Find where the given text appears and provide that cell's center as (X, Y) coordinate. 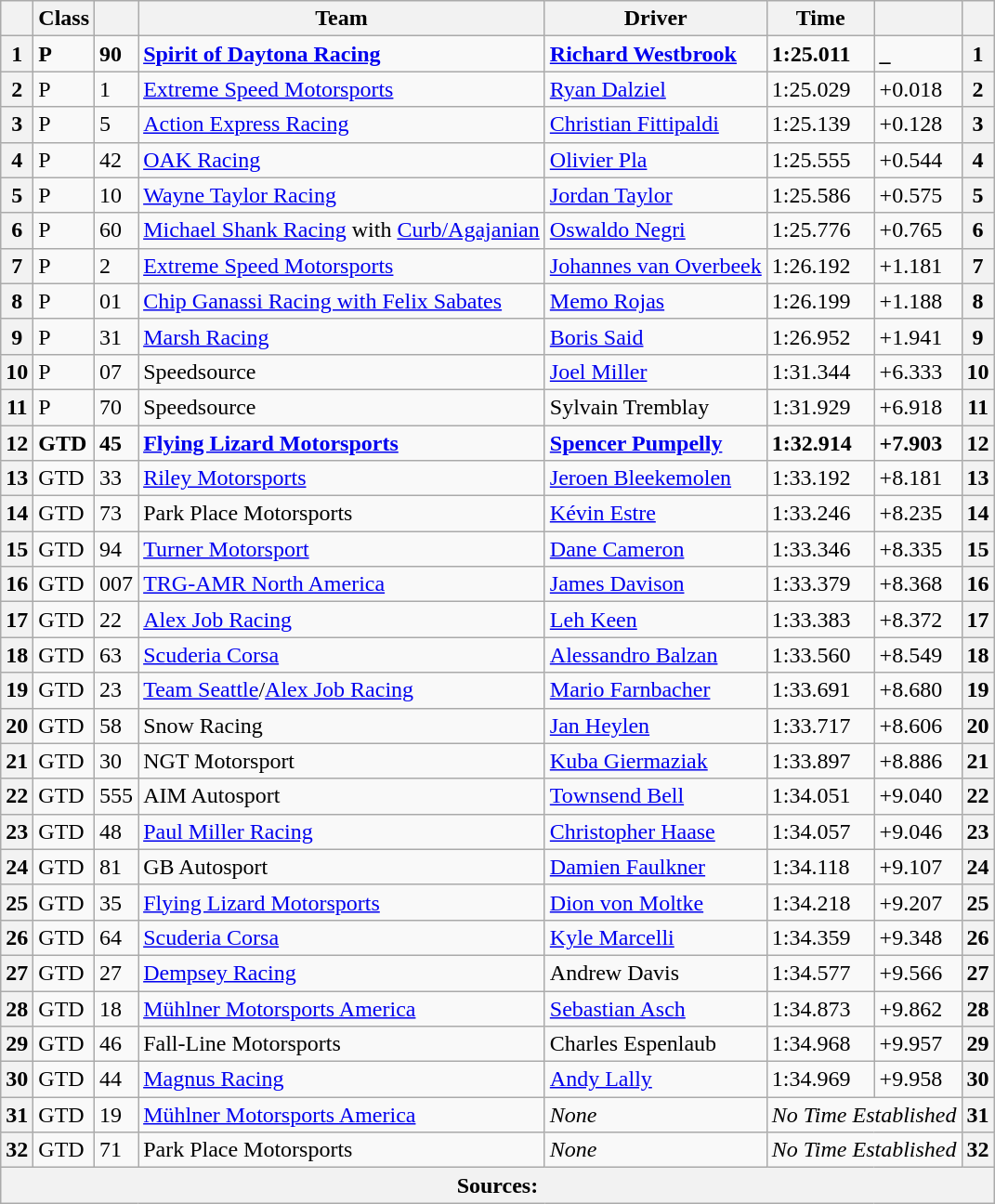
35 (117, 902)
Alessandro Balzan (656, 655)
48 (117, 831)
64 (117, 937)
Charles Espenlaub (656, 1044)
1:34.218 (820, 902)
007 (117, 584)
+9.566 (918, 973)
+6.333 (918, 372)
Damien Faulkner (656, 867)
70 (117, 407)
Paul Miller Racing (342, 831)
+0.128 (918, 124)
Jan Heylen (656, 726)
Memo Rojas (656, 301)
NGT Motorsport (342, 761)
Townsend Bell (656, 796)
Time (820, 19)
+8.335 (918, 549)
+0.544 (918, 160)
Magnus Racing (342, 1080)
1:26.952 (820, 336)
Boris Said (656, 336)
Andrew Davis (656, 973)
+6.918 (918, 407)
Johannes van Overbeek (656, 266)
+9.348 (918, 937)
1:25.139 (820, 124)
Kuba Giermaziak (656, 761)
46 (117, 1044)
555 (117, 796)
44 (117, 1080)
94 (117, 549)
1:34.051 (820, 796)
1:31.344 (820, 372)
Richard Westbrook (656, 54)
1:26.199 (820, 301)
Mario Farnbacher (656, 690)
+8.680 (918, 690)
Michael Shank Racing with Curb/Agajanian (342, 230)
07 (117, 372)
1:32.914 (820, 443)
58 (117, 726)
GB Autosport (342, 867)
+9.862 (918, 1008)
45 (117, 443)
1:33.383 (820, 620)
Sylvain Tremblay (656, 407)
1:26.192 (820, 266)
James Davison (656, 584)
1:34.969 (820, 1080)
1:31.929 (820, 407)
Spirit of Daytona Racing (342, 54)
+0.018 (918, 89)
Fall-Line Motorsports (342, 1044)
1:33.717 (820, 726)
1:33.192 (820, 478)
73 (117, 514)
+0.575 (918, 195)
+8.886 (918, 761)
+1.941 (918, 336)
33 (117, 478)
OAK Racing (342, 160)
_ (918, 54)
Action Express Racing (342, 124)
Jeroen Bleekemolen (656, 478)
1:33.379 (820, 584)
Dion von Moltke (656, 902)
+1.188 (918, 301)
+8.235 (918, 514)
01 (117, 301)
81 (117, 867)
+1.181 (918, 266)
1:33.560 (820, 655)
Alex Job Racing (342, 620)
1:34.873 (820, 1008)
1:34.968 (820, 1044)
Sebastian Asch (656, 1008)
Class (64, 19)
Driver (656, 19)
Kévin Estre (656, 514)
Dane Cameron (656, 549)
AIM Autosport (342, 796)
Oswaldo Negri (656, 230)
Andy Lally (656, 1080)
71 (117, 1150)
1:25.586 (820, 195)
+9.957 (918, 1044)
TRG-AMR North America (342, 584)
42 (117, 160)
+8.181 (918, 478)
Leh Keen (656, 620)
Christopher Haase (656, 831)
Team Seattle/Alex Job Racing (342, 690)
1:33.897 (820, 761)
+8.606 (918, 726)
1:34.057 (820, 831)
+9.046 (918, 831)
1:34.118 (820, 867)
Chip Ganassi Racing with Felix Sabates (342, 301)
1:33.246 (820, 514)
Turner Motorsport (342, 549)
+8.372 (918, 620)
Ryan Dalziel (656, 89)
1:34.359 (820, 937)
+8.549 (918, 655)
1:25.555 (820, 160)
1:25.011 (820, 54)
1:34.577 (820, 973)
63 (117, 655)
60 (117, 230)
1:33.346 (820, 549)
1:25.029 (820, 89)
Kyle Marcelli (656, 937)
Dempsey Racing (342, 973)
1:33.691 (820, 690)
+9.958 (918, 1080)
+9.207 (918, 902)
Marsh Racing (342, 336)
Wayne Taylor Racing (342, 195)
+9.040 (918, 796)
+7.903 (918, 443)
Sources: (498, 1185)
+8.368 (918, 584)
Olivier Pla (656, 160)
Jordan Taylor (656, 195)
Spencer Pumpelly (656, 443)
Team (342, 19)
90 (117, 54)
+9.107 (918, 867)
Snow Racing (342, 726)
+0.765 (918, 230)
Joel Miller (656, 372)
1:25.776 (820, 230)
Riley Motorsports (342, 478)
Christian Fittipaldi (656, 124)
